Detect which cell encompasses the target text, then output its (X, Y) center coordinate. 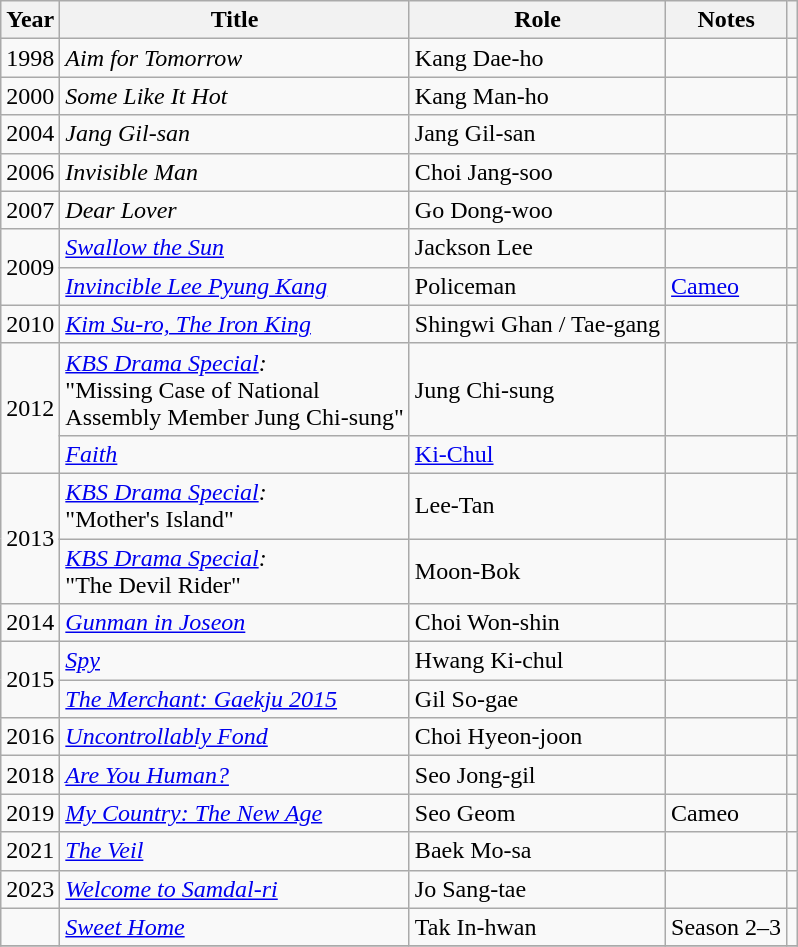
2018 (30, 775)
Baek Mo-sa (537, 851)
Seo Geom (537, 813)
Faith (235, 454)
Kim Su-ro, The Iron King (235, 324)
2010 (30, 324)
Spy (235, 661)
2006 (30, 172)
Dear Lover (235, 210)
Gil So-gae (537, 699)
KBS Drama Special:"Missing Case of NationalAssembly Member Jung Chi-sung" (235, 389)
2019 (30, 813)
2000 (30, 96)
Shingwi Ghan / Tae-gang (537, 324)
Ki-Chul (537, 454)
Gunman in Joseon (235, 623)
Jackson Lee (537, 248)
KBS Drama Special:"The Devil Rider" (235, 570)
Hwang Ki-chul (537, 661)
Choi Won-shin (537, 623)
Season 2–3 (726, 927)
2012 (30, 408)
KBS Drama Special:"Mother's Island" (235, 506)
Jung Chi-sung (537, 389)
Jo Sang-tae (537, 889)
Go Dong-woo (537, 210)
2015 (30, 680)
Title (235, 20)
Role (537, 20)
Tak In-hwan (537, 927)
Notes (726, 20)
Welcome to Samdal-ri (235, 889)
2004 (30, 134)
Seo Jong-gil (537, 775)
Aim for Tomorrow (235, 58)
Are You Human? (235, 775)
2013 (30, 538)
My Country: The New Age (235, 813)
Choi Jang-soo (537, 172)
Moon-Bok (537, 570)
2007 (30, 210)
Choi Hyeon-joon (537, 737)
Invisible Man (235, 172)
Lee-Tan (537, 506)
Sweet Home (235, 927)
Policeman (537, 286)
Uncontrollably Fond (235, 737)
2016 (30, 737)
Swallow the Sun (235, 248)
2023 (30, 889)
2014 (30, 623)
Year (30, 20)
Kang Dae-ho (537, 58)
Kang Man-ho (537, 96)
2021 (30, 851)
Some Like It Hot (235, 96)
The Merchant: Gaekju 2015 (235, 699)
1998 (30, 58)
Invincible Lee Pyung Kang (235, 286)
2009 (30, 267)
The Veil (235, 851)
